Identify which cell holds the provided text, then report its [x, y] central coordinate. 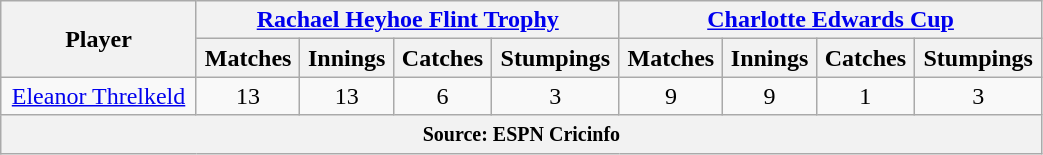
Rachael Heyhoe Flint Trophy [408, 20]
1 [865, 96]
Eleanor Threlkeld [99, 96]
Player [99, 39]
Charlotte Edwards Cup [830, 20]
6 [443, 96]
Source: ESPN Cricinfo [522, 134]
